Determine the (X, Y) coordinate at the center of the cell enclosing the given text.  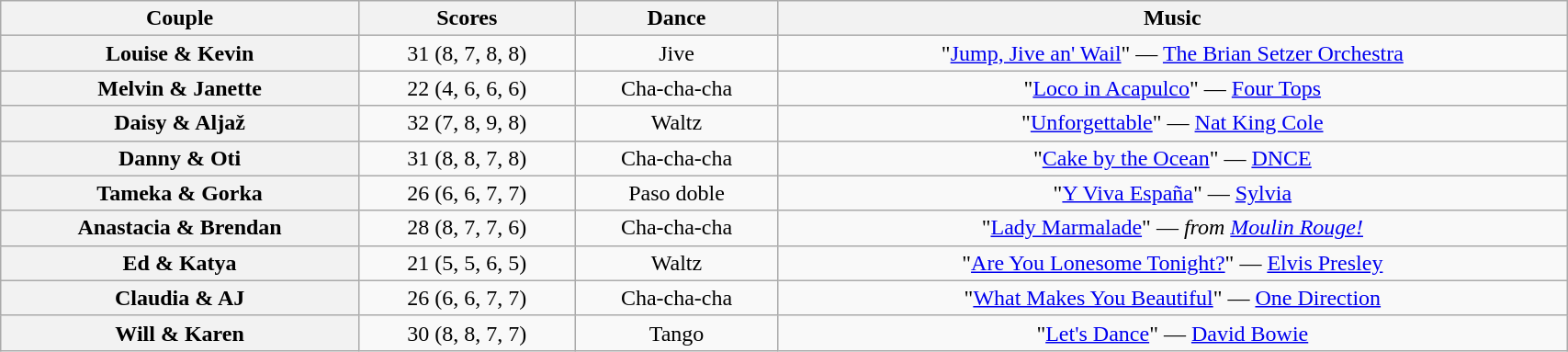
"Y Viva España" — Sylvia (1172, 193)
"Are You Lonesome Tonight?" — Elvis Presley (1172, 263)
Jive (676, 53)
"Jump, Jive an' Wail" — The Brian Setzer Orchestra (1172, 53)
Tango (676, 333)
"Lady Marmalade" — from Moulin Rouge! (1172, 228)
Music (1172, 18)
Louise & Kevin (180, 53)
Anastacia & Brendan (180, 228)
32 (7, 8, 9, 8) (467, 123)
21 (5, 5, 6, 5) (467, 263)
Dance (676, 18)
Scores (467, 18)
22 (4, 6, 6, 6) (467, 88)
31 (8, 7, 8, 8) (467, 53)
Couple (180, 18)
Claudia & AJ (180, 298)
"What Makes You Beautiful" — One Direction (1172, 298)
28 (8, 7, 7, 6) (467, 228)
"Loco in Acapulco" — Four Tops (1172, 88)
Danny & Oti (180, 158)
Paso doble (676, 193)
Daisy & Aljaž (180, 123)
Tameka & Gorka (180, 193)
"Let's Dance" — David Bowie (1172, 333)
"Unforgettable" — Nat King Cole (1172, 123)
Will & Karen (180, 333)
Melvin & Janette (180, 88)
31 (8, 8, 7, 8) (467, 158)
"Cake by the Ocean" — DNCE (1172, 158)
30 (8, 8, 7, 7) (467, 333)
Ed & Katya (180, 263)
